Detect which cell encompasses the target text, then output its (x, y) center coordinate. 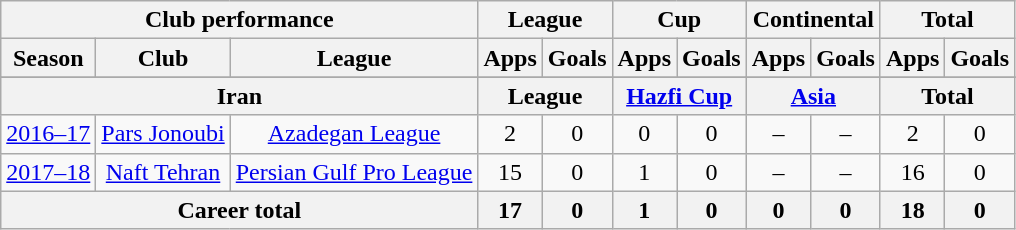
16 (912, 172)
Continental (813, 20)
2017–18 (48, 172)
Cup (679, 20)
15 (510, 172)
Naft Tehran (163, 172)
Persian Gulf Pro League (354, 172)
17 (510, 210)
Asia (813, 96)
Club performance (240, 20)
Season (48, 58)
Pars Jonoubi (163, 134)
18 (912, 210)
2016–17 (48, 134)
Hazfi Cup (679, 96)
Career total (240, 210)
Azadegan League (354, 134)
Iran (240, 96)
Club (163, 58)
